Pinpoint the cell where the given text exists, returning its [X, Y] midpoint coordinate. 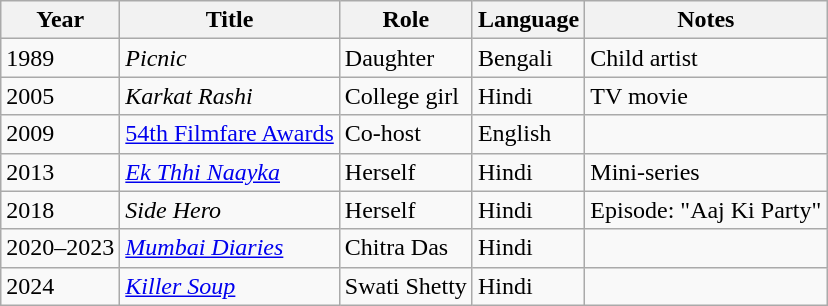
Picnic [230, 58]
Episode: "Aaj Ki Party" [706, 210]
Bengali [528, 58]
Notes [706, 20]
Daughter [406, 58]
2020–2023 [60, 248]
English [528, 134]
Ek Thhi Naayka [230, 172]
2024 [60, 286]
Year [60, 20]
Role [406, 20]
College girl [406, 96]
Chitra Das [406, 248]
Title [230, 20]
TV movie [706, 96]
Side Hero [230, 210]
Karkat Rashi [230, 96]
2005 [60, 96]
Co-host [406, 134]
Mini-series [706, 172]
Swati Shetty [406, 286]
Mumbai Diaries [230, 248]
1989 [60, 58]
2009 [60, 134]
Language [528, 20]
Child artist [706, 58]
2018 [60, 210]
54th Filmfare Awards [230, 134]
2013 [60, 172]
Killer Soup [230, 286]
